Find where the given text appears and provide that cell's center as [X, Y] coordinate. 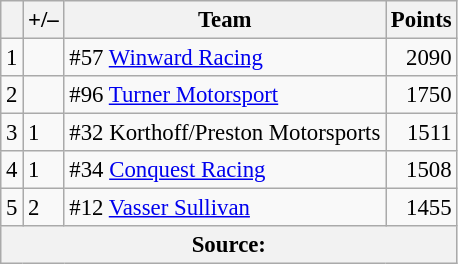
4 [12, 170]
#32 Korthoff/Preston Motorsports [225, 133]
#57 Winward Racing [225, 58]
1508 [422, 170]
3 [12, 133]
1511 [422, 133]
Source: [229, 245]
#34 Conquest Racing [225, 170]
+/– [44, 20]
1455 [422, 208]
2090 [422, 58]
Team [225, 20]
Points [422, 20]
#96 Turner Motorsport [225, 95]
#12 Vasser Sullivan [225, 208]
1750 [422, 95]
5 [12, 208]
